Identify which cell holds the provided text, then report its (X, Y) central coordinate. 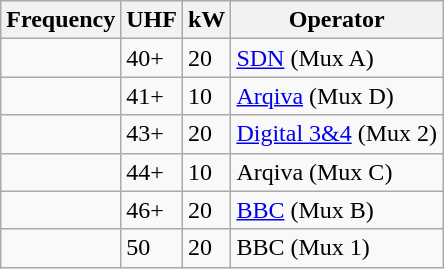
44+ (152, 172)
Arqiva (Mux C) (337, 172)
50 (152, 248)
Frequency (61, 20)
SDN (Mux A) (337, 58)
UHF (152, 20)
Arqiva (Mux D) (337, 96)
BBC (Mux B) (337, 210)
kW (206, 20)
40+ (152, 58)
46+ (152, 210)
43+ (152, 134)
41+ (152, 96)
Operator (337, 20)
BBC (Mux 1) (337, 248)
Digital 3&4 (Mux 2) (337, 134)
